Provide the [x, y] coordinate of the cell's center where the given text is located.  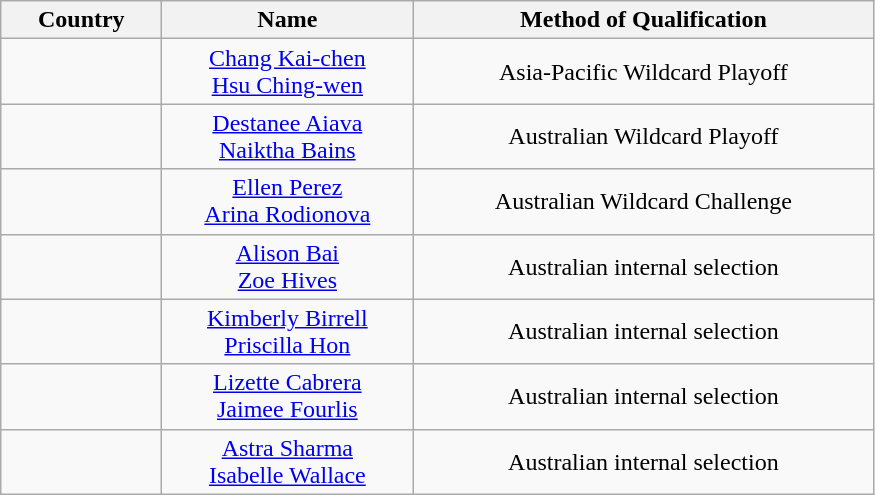
Lizette CabreraJaimee Fourlis [288, 396]
Country [82, 20]
Method of Qualification [644, 20]
Name [288, 20]
Alison BaiZoe Hives [288, 266]
Australian Wildcard Playoff [644, 136]
Destanee AiavaNaiktha Bains [288, 136]
Asia-Pacific Wildcard Playoff [644, 72]
Australian Wildcard Challenge [644, 202]
Astra SharmaIsabelle Wallace [288, 462]
Chang Kai-chenHsu Ching-wen [288, 72]
Kimberly BirrellPriscilla Hon [288, 332]
Ellen PerezArina Rodionova [288, 202]
